Scan for the cell matching the given text and deliver its (X, Y) coordinate at center. 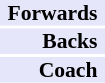
Backs (52, 41)
Coach (52, 70)
Forwards (52, 13)
